Return (X, Y) of the center of cell containing provided text 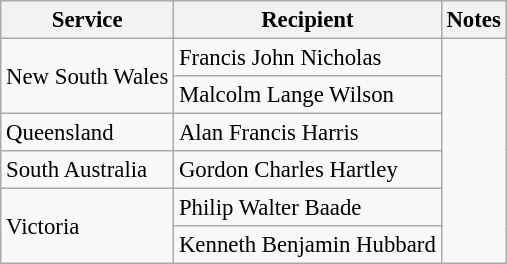
New South Wales (88, 76)
Gordon Charles Hartley (308, 170)
Kenneth Benjamin Hubbard (308, 245)
Francis John Nicholas (308, 58)
Philip Walter Baade (308, 208)
Recipient (308, 20)
South Australia (88, 170)
Queensland (88, 133)
Malcolm Lange Wilson (308, 95)
Service (88, 20)
Victoria (88, 226)
Notes (474, 20)
Alan Francis Harris (308, 133)
